Extract the (x, y) coordinate from the center of the cell holding the provided text.  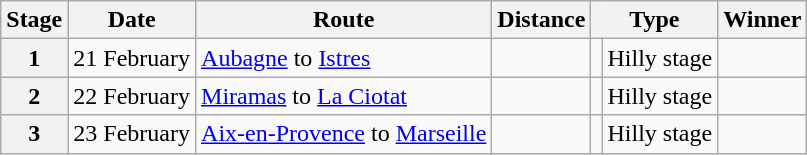
22 February (132, 96)
Aubagne to Istres (344, 58)
Distance (542, 20)
Miramas to La Ciotat (344, 96)
Winner (762, 20)
23 February (132, 134)
1 (34, 58)
Route (344, 20)
Type (654, 20)
Stage (34, 20)
Aix-en-Provence to Marseille (344, 134)
Date (132, 20)
21 February (132, 58)
3 (34, 134)
2 (34, 96)
